Extract the (x, y) coordinate from the center of the cell holding the provided text.  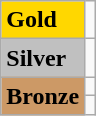
Gold (43, 20)
Bronze (43, 96)
Silver (43, 58)
